Find where the given text appears and provide that cell's center as [x, y] coordinate. 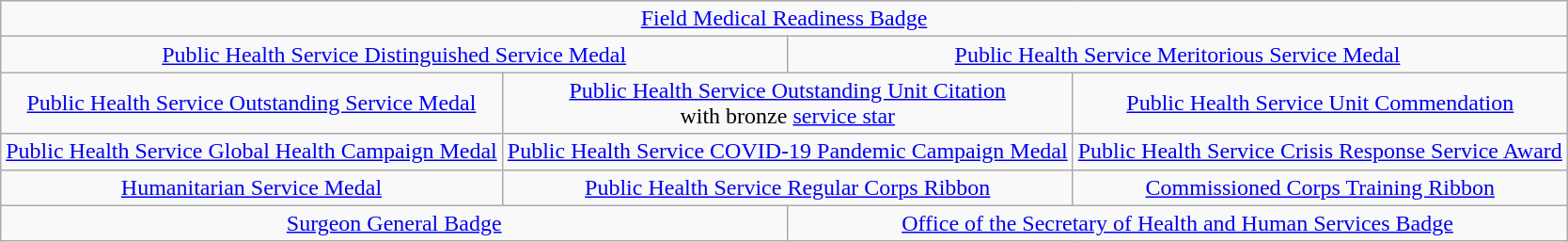
Humanitarian Service Medal [252, 187]
Public Health Service COVID-19 Pandemic Campaign Medal [788, 152]
Public Health Service Meritorious Service Medal [1178, 55]
Commissioned Corps Training Ribbon [1320, 187]
Public Health Service Outstanding Unit Citationwith bronze service star [788, 104]
Public Health Service Outstanding Service Medal [252, 104]
Office of the Secretary of Health and Human Services Badge [1178, 223]
Public Health Service Regular Corps Ribbon [788, 187]
Public Health Service Crisis Response Service Award [1320, 152]
Public Health Service Distinguished Service Medal [395, 55]
Field Medical Readiness Badge [784, 19]
Surgeon General Badge [395, 223]
Public Health Service Unit Commendation [1320, 104]
Public Health Service Global Health Campaign Medal [252, 152]
